Scan for the cell matching the given text and deliver its (x, y) coordinate at center. 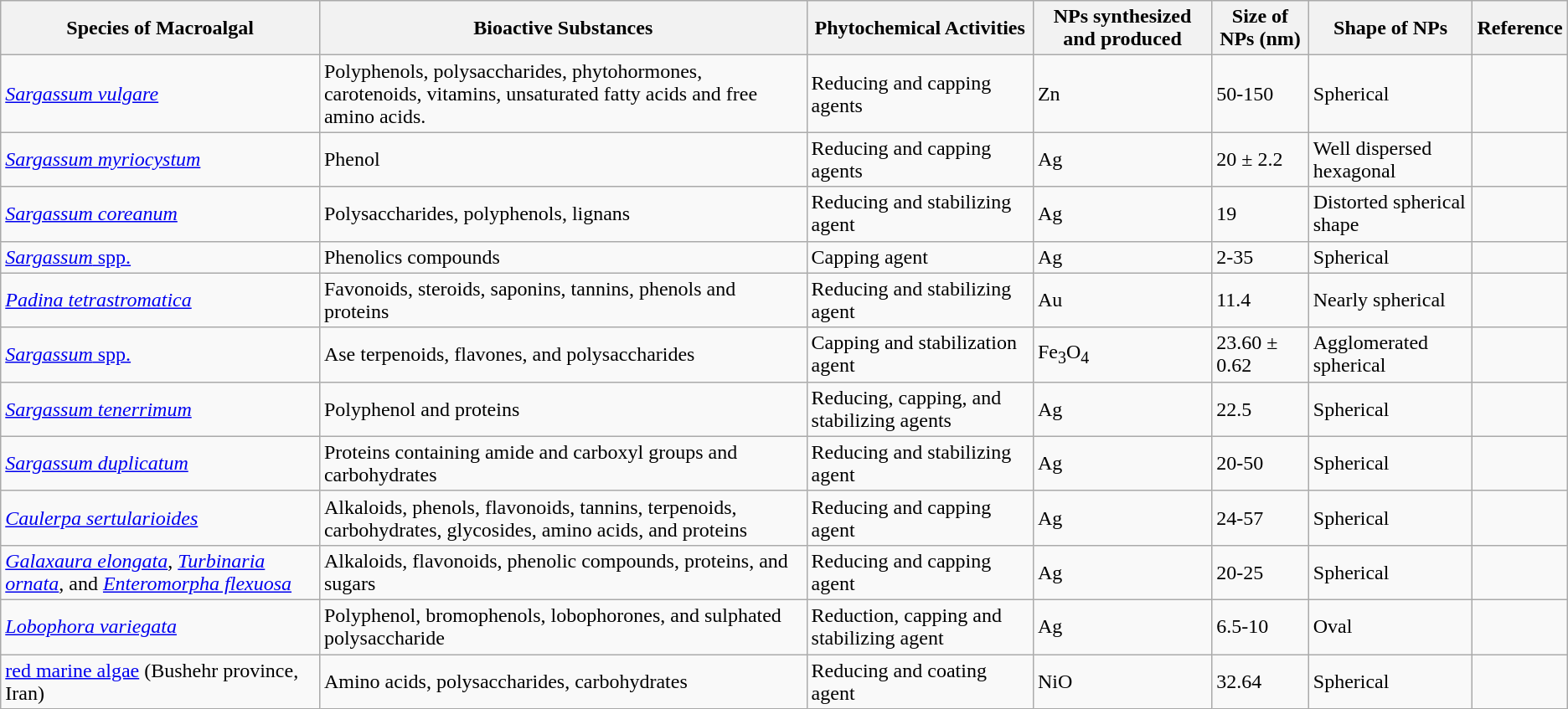
Alkaloids, flavonoids, phenolic compounds, proteins, and sugars (563, 573)
20-25 (1261, 573)
20-50 (1261, 464)
6.5-10 (1261, 626)
Polyphenols, polysaccharides, phytohormones, carotenoids, vitamins, unsaturated fatty acids and free amino acids. (563, 94)
Ase terpenoids, flavones, and polysaccharides (563, 355)
Sargassum tenerrimum (161, 408)
19 (1261, 214)
Phenolics compounds (563, 257)
50-150 (1261, 94)
Alkaloids, phenols, flavonoids, tannins, terpenoids, carbohydrates, glycosides, amino acids, and proteins (563, 517)
red marine algae (Bushehr province, Iran) (161, 681)
Size of NPs (nm) (1261, 28)
Sargassum vulgare (161, 94)
2-35 (1261, 257)
32.64 (1261, 681)
Proteins containing amide and carboxyl groups and carbohydrates (563, 464)
Reference (1519, 28)
Reducing and coating agent (920, 681)
Capping agent (920, 257)
Reduction, capping and stabilizing agent (920, 626)
Phenol (563, 159)
Phytochemical Activities (920, 28)
23.60 ± 0.62 (1261, 355)
Lobophora variegata (161, 626)
Polyphenol and proteins (563, 408)
Sargassum coreanum (161, 214)
Zn (1122, 94)
Fe3O4 (1122, 355)
Reducing, capping, and stabilizing agents (920, 408)
Amino acids, polysaccharides, carbohydrates (563, 681)
24-57 (1261, 517)
Sargassum myriocystum (161, 159)
11.4 (1261, 300)
Shape of NPs (1390, 28)
Padina tetrastromatica (161, 300)
Polysaccharides, polyphenols, lignans (563, 214)
22.5 (1261, 408)
Galaxaura elongata, Turbinaria ornata, and Enteromorpha flexuosa (161, 573)
Nearly spherical (1390, 300)
Oval (1390, 626)
Favonoids, steroids, saponins, tannins, phenols and proteins (563, 300)
NPs synthesized and produced (1122, 28)
Agglomerated spherical (1390, 355)
Capping and stabilization agent (920, 355)
Sargassum duplicatum (161, 464)
Distorted spherical shape (1390, 214)
Species of Macroalgal (161, 28)
Caulerpa sertularioides (161, 517)
Au (1122, 300)
Bioactive Substances (563, 28)
Well dispersed hexagonal (1390, 159)
NiO (1122, 681)
Polyphenol, bromophenols, lobophorones, and sulphated polysaccharide (563, 626)
20 ± 2.2 (1261, 159)
